Pinpoint the cell where the given text exists, returning its (x, y) midpoint coordinate. 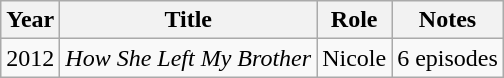
Nicole (354, 58)
How She Left My Brother (188, 58)
6 episodes (448, 58)
2012 (30, 58)
Notes (448, 20)
Role (354, 20)
Title (188, 20)
Year (30, 20)
